Scan for the cell matching the given text and deliver its [X, Y] coordinate at center. 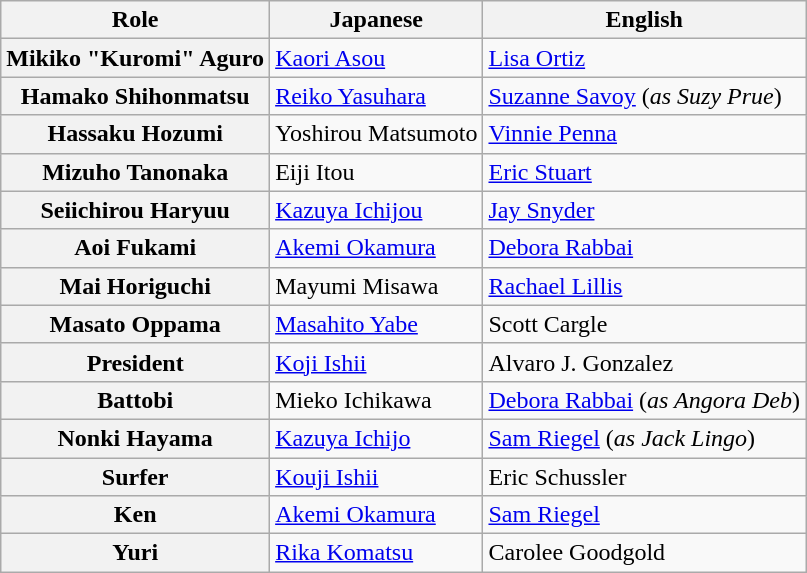
Mikiko "Kuromi" Aguro [136, 58]
Carolee Goodgold [644, 553]
Jay Snyder [644, 210]
English [644, 20]
Masahito Yabe [376, 324]
Eric Stuart [644, 172]
Battobi [136, 400]
Sam Riegel (as Jack Lingo) [644, 438]
Koji Ishii [376, 362]
Kazuya Ichijou [376, 210]
Rachael Lillis [644, 286]
Lisa Ortiz [644, 58]
Scott Cargle [644, 324]
Eiji Itou [376, 172]
Hamako Shihonmatsu [136, 96]
Suzanne Savoy (as Suzy Prue) [644, 96]
Mizuho Tanonaka [136, 172]
Debora Rabbai [644, 248]
Kazuya Ichijo [376, 438]
Mai Horiguchi [136, 286]
President [136, 362]
Alvaro J. Gonzalez [644, 362]
Debora Rabbai (as Angora Deb) [644, 400]
Kaori Asou [376, 58]
Nonki Hayama [136, 438]
Vinnie Penna [644, 134]
Japanese [376, 20]
Hassaku Hozumi [136, 134]
Sam Riegel [644, 515]
Eric Schussler [644, 477]
Yuri [136, 553]
Mayumi Misawa [376, 286]
Ken [136, 515]
Reiko Yasuhara [376, 96]
Aoi Fukami [136, 248]
Surfer [136, 477]
Yoshirou Matsumoto [376, 134]
Kouji Ishii [376, 477]
Rika Komatsu [376, 553]
Masato Oppama [136, 324]
Mieko Ichikawa [376, 400]
Role [136, 20]
Seiichirou Haryuu [136, 210]
